Return the [x, y] coordinate for the center point of the cell that contains the specified text.  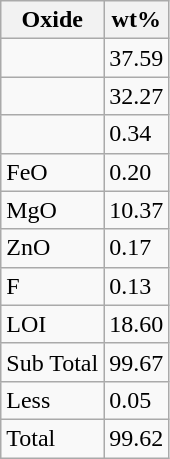
wt% [136, 20]
Less [52, 400]
FeO [52, 172]
0.13 [136, 286]
Oxide [52, 20]
32.27 [136, 96]
LOI [52, 324]
Sub Total [52, 362]
37.59 [136, 58]
F [52, 286]
0.34 [136, 134]
0.20 [136, 172]
18.60 [136, 324]
99.67 [136, 362]
10.37 [136, 210]
0.05 [136, 400]
0.17 [136, 248]
MgO [52, 210]
Total [52, 438]
ZnO [52, 248]
99.62 [136, 438]
